Find where the given text appears and provide that cell's center as [x, y] coordinate. 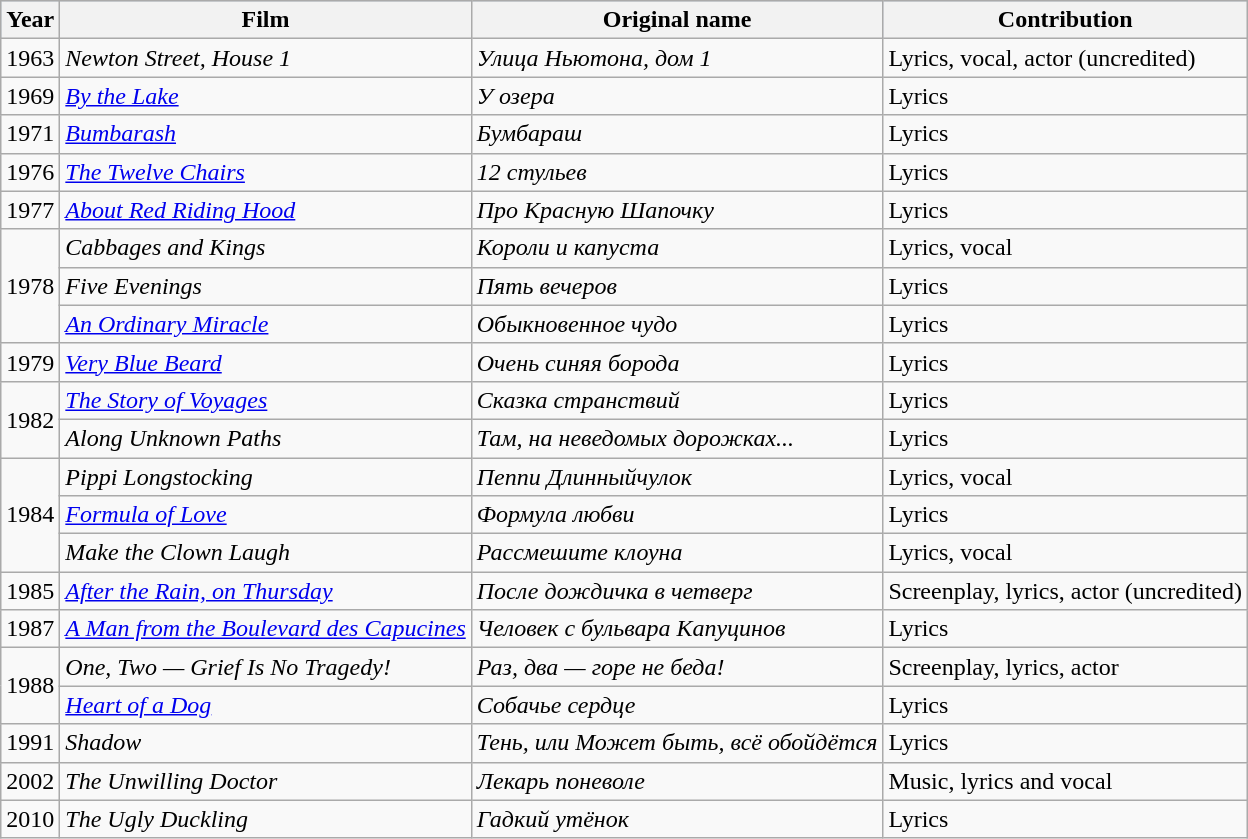
Формула любви [677, 515]
Очень синяя борода [677, 362]
Раз, два — горе не беда! [677, 667]
Newton Street, House 1 [266, 58]
2002 [30, 781]
1988 [30, 686]
Screenplay, lyrics, actor (uncredited) [1066, 591]
12 стульев [677, 172]
Music, lyrics and vocal [1066, 781]
Formula of Love [266, 515]
Короли и капуста [677, 248]
1969 [30, 96]
Про Красную Шапочку [677, 210]
1977 [30, 210]
By the Lake [266, 96]
Five Evenings [266, 286]
An Ordinary Miracle [266, 324]
Бумбараш [677, 134]
Там, на неведомых дорожках... [677, 438]
About Red Riding Hood [266, 210]
Original name [677, 20]
Screenplay, lyrics, actor [1066, 667]
У озера [677, 96]
Very Blue Beard [266, 362]
Film [266, 20]
A Man from the Boulevard des Capucines [266, 629]
1991 [30, 743]
The Story of Voyages [266, 400]
Along Unknown Paths [266, 438]
The Twelve Chairs [266, 172]
1963 [30, 58]
Bumbarash [266, 134]
1979 [30, 362]
2010 [30, 819]
Pippi Longstocking [266, 477]
Рассмешите клоуна [677, 553]
Сказка странствий [677, 400]
Heart of a Dog [266, 705]
One, Two — Grief Is No Tragedy! [266, 667]
1971 [30, 134]
1984 [30, 515]
Shadow [266, 743]
Лекарь поневоле [677, 781]
The Unwilling Doctor [266, 781]
Улица Ньютона, дом 1 [677, 58]
After the Rain, on Thursday [266, 591]
1976 [30, 172]
Тень, или Может быть, всё обойдётся [677, 743]
Обыкновенное чудо [677, 324]
1985 [30, 591]
Пеппи Длинныйчулок [677, 477]
1978 [30, 286]
Make the Clown Laugh [266, 553]
После дождичка в четверг [677, 591]
Year [30, 20]
1987 [30, 629]
The Ugly Duckling [266, 819]
Гадкий утёнок [677, 819]
Lyrics, vocal, actor (uncredited) [1066, 58]
Собачье сердце [677, 705]
Пять вечеров [677, 286]
Contribution [1066, 20]
Человек с бульвара Капуцинов [677, 629]
Cabbages and Kings [266, 248]
1982 [30, 419]
